From the cell containing the given text, extract its center point as [x, y] coordinate. 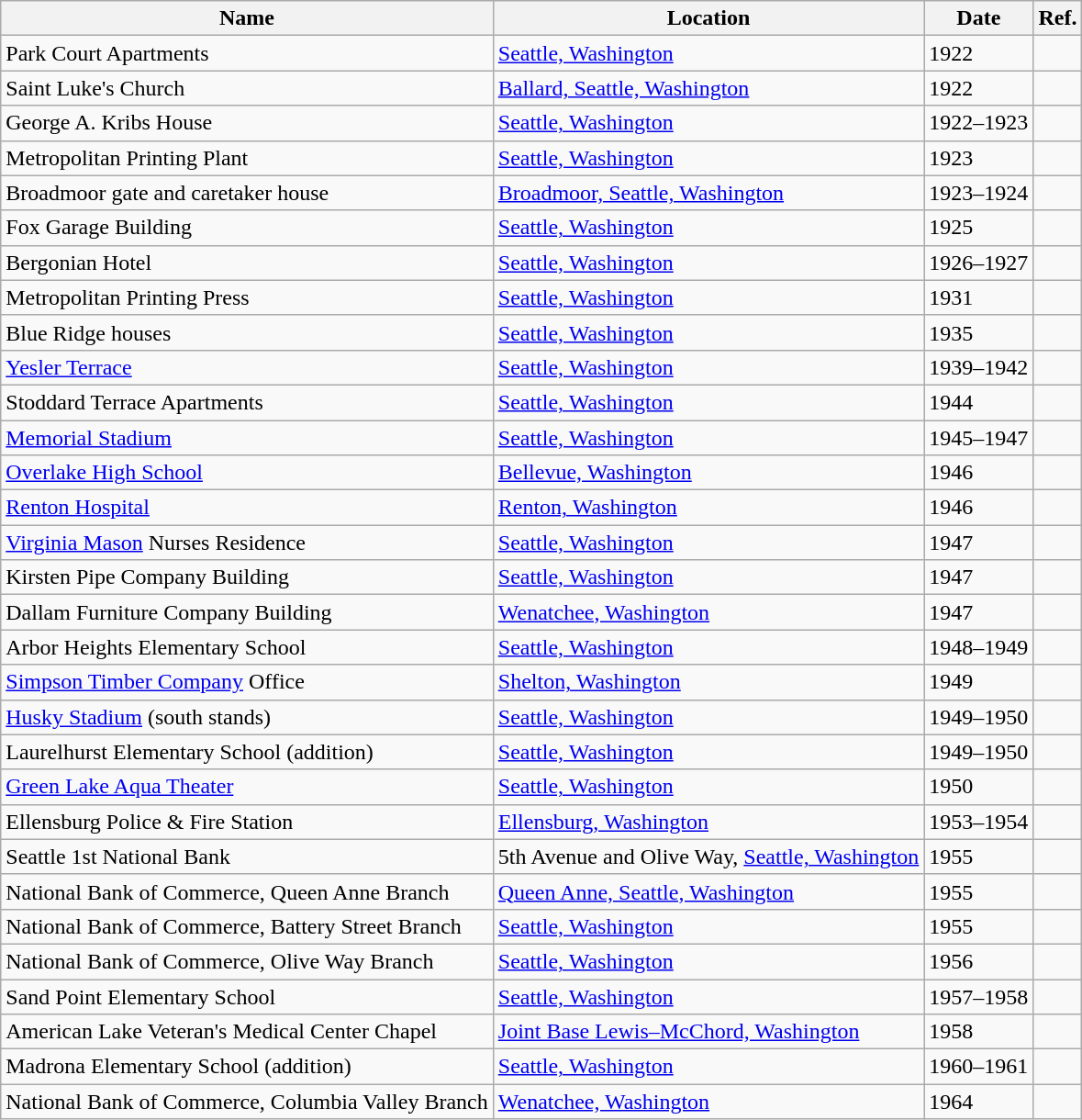
Laurelhurst Elementary School (addition) [248, 752]
1964 [978, 1102]
Joint Base Lewis–McChord, Washington [708, 1032]
Ref. [1057, 18]
1950 [978, 787]
Metropolitan Printing Plant [248, 158]
1944 [978, 402]
Yesler Terrace [248, 367]
Ellensburg, Washington [708, 822]
Stoddard Terrace Apartments [248, 402]
Blue Ridge houses [248, 332]
National Bank of Commerce, Columbia Valley Branch [248, 1102]
1958 [978, 1032]
1923–1924 [978, 193]
Green Lake Aqua Theater [248, 787]
Name [248, 18]
Simpson Timber Company Office [248, 682]
1931 [978, 297]
1939–1942 [978, 367]
1923 [978, 158]
Arbor Heights Elementary School [248, 647]
1922–1923 [978, 123]
National Bank of Commerce, Battery Street Branch [248, 926]
Shelton, Washington [708, 682]
National Bank of Commerce, Queen Anne Branch [248, 891]
Bellevue, Washington [708, 473]
Ballard, Seattle, Washington [708, 88]
Ellensburg Police & Fire Station [248, 822]
Queen Anne, Seattle, Washington [708, 891]
Location [708, 18]
1957–1958 [978, 996]
Madrona Elementary School (addition) [248, 1067]
1956 [978, 961]
1926–1927 [978, 263]
Metropolitan Printing Press [248, 297]
American Lake Veteran's Medical Center Chapel [248, 1032]
Date [978, 18]
Renton Hospital [248, 508]
George A. Kribs House [248, 123]
Virginia Mason Nurses Residence [248, 543]
Dallam Furniture Company Building [248, 612]
Sand Point Elementary School [248, 996]
Bergonian Hotel [248, 263]
Renton, Washington [708, 508]
Seattle 1st National Bank [248, 857]
Kirsten Pipe Company Building [248, 577]
Fox Garage Building [248, 228]
Broadmoor, Seattle, Washington [708, 193]
Broadmoor gate and caretaker house [248, 193]
Memorial Stadium [248, 438]
1948–1949 [978, 647]
Husky Stadium (south stands) [248, 717]
1925 [978, 228]
1935 [978, 332]
1953–1954 [978, 822]
1960–1961 [978, 1067]
Overlake High School [248, 473]
National Bank of Commerce, Olive Way Branch [248, 961]
Saint Luke's Church [248, 88]
1945–1947 [978, 438]
1949 [978, 682]
5th Avenue and Olive Way, Seattle, Washington [708, 857]
Park Court Apartments [248, 53]
